For the text-containing cell, return its midpoint in (x, y) coordinate format. 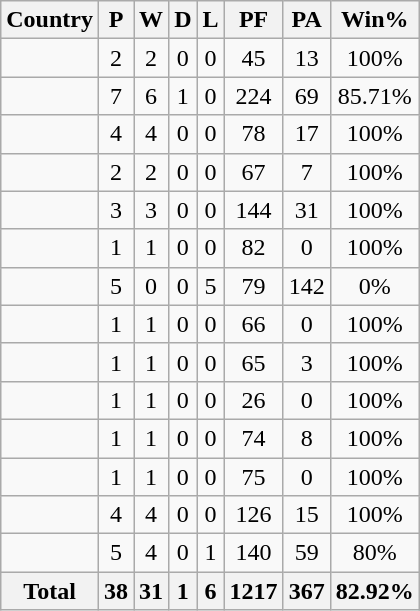
142 (306, 286)
85.71% (374, 96)
38 (116, 591)
W (152, 20)
75 (254, 477)
79 (254, 286)
P (116, 20)
13 (306, 58)
59 (306, 553)
Country (50, 20)
82 (254, 248)
66 (254, 324)
224 (254, 96)
140 (254, 553)
82.92% (374, 591)
15 (306, 515)
74 (254, 438)
126 (254, 515)
D (183, 20)
144 (254, 210)
65 (254, 362)
80% (374, 553)
45 (254, 58)
L (210, 20)
PF (254, 20)
0% (374, 286)
1217 (254, 591)
67 (254, 172)
Total (50, 591)
26 (254, 400)
Win% (374, 20)
8 (306, 438)
PA (306, 20)
69 (306, 96)
17 (306, 134)
78 (254, 134)
367 (306, 591)
